Determine the (x, y) coordinate at the center of the cell enclosing the given text.  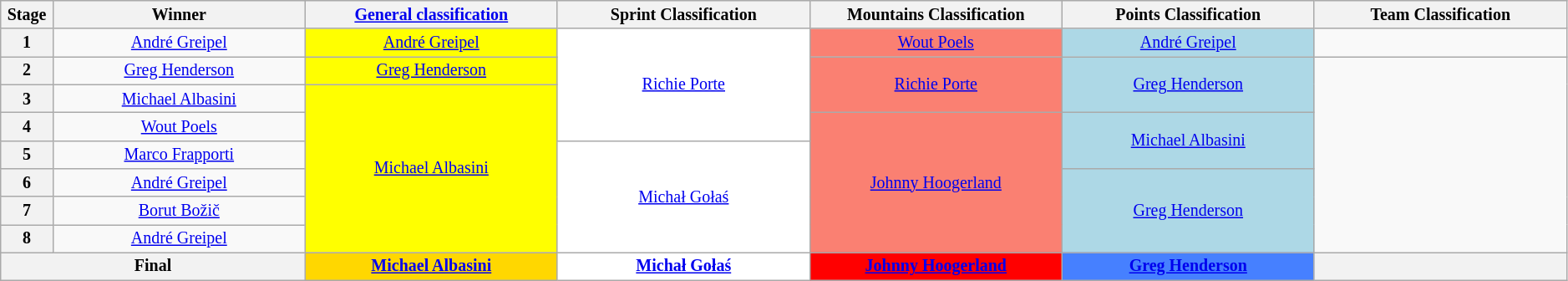
8 (27, 239)
Sprint Classification (683, 15)
General classification (431, 15)
Points Classification (1188, 15)
6 (27, 182)
Stage (27, 15)
Final (154, 266)
3 (27, 99)
Team Classification (1440, 15)
Marco Frapporti (179, 154)
2 (27, 70)
7 (27, 211)
4 (27, 127)
5 (27, 154)
Winner (179, 15)
Borut Božič (179, 211)
Mountains Classification (936, 15)
1 (27, 43)
